Locate the cell with the specified text and output its [X, Y] center coordinate. 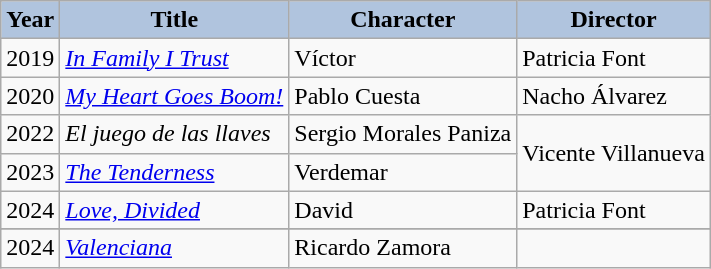
David [403, 210]
2020 [30, 96]
Director [614, 20]
Ricardo Zamora [403, 248]
Pablo Cuesta [403, 96]
Vicente Villanueva [614, 153]
2023 [30, 172]
Verdemar [403, 172]
Year [30, 20]
El juego de las llaves [174, 134]
2022 [30, 134]
Víctor [403, 58]
Sergio Morales Paniza [403, 134]
Character [403, 20]
Valenciana [174, 248]
My Heart Goes Boom! [174, 96]
Love, Divided [174, 210]
Nacho Álvarez [614, 96]
In Family I Trust [174, 58]
The Tenderness [174, 172]
2019 [30, 58]
Title [174, 20]
